Locate the cell with the specified text and output its [X, Y] center coordinate. 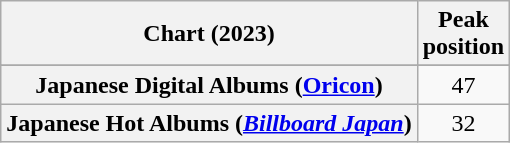
32 [463, 123]
47 [463, 85]
Japanese Hot Albums (Billboard Japan) [209, 123]
Japanese Digital Albums (Oricon) [209, 85]
Chart (2023) [209, 34]
Peakposition [463, 34]
